Return the (X, Y) coordinate for the center point of the cell that contains the specified text.  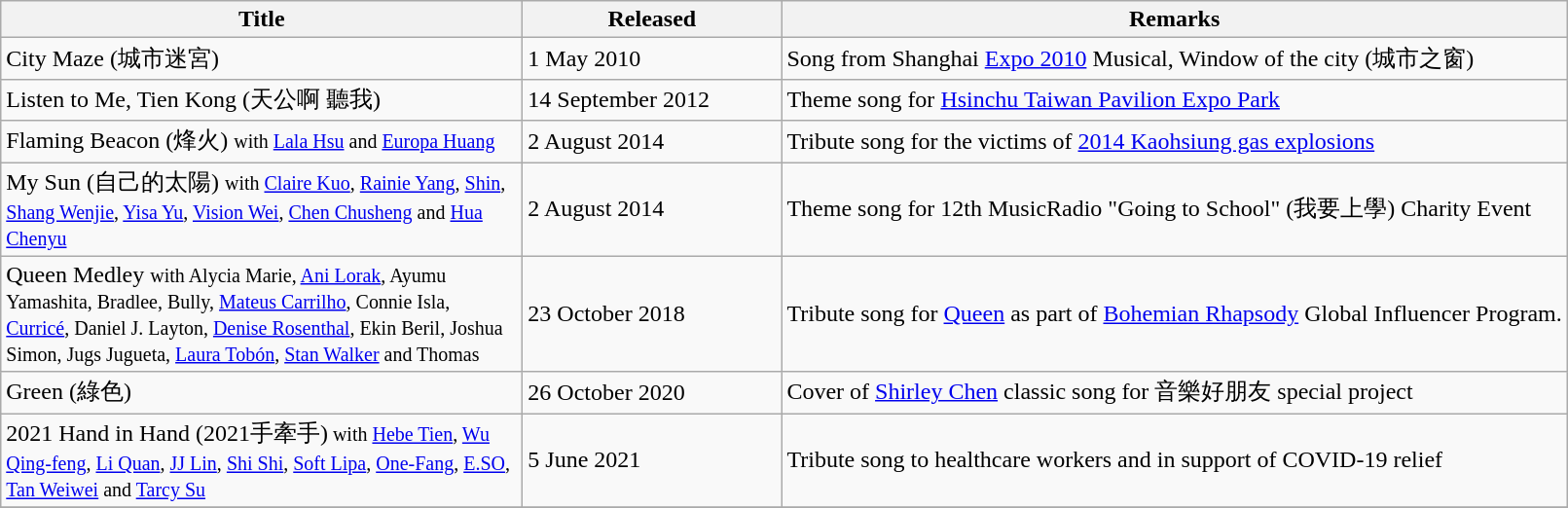
Cover of Shirley Chen classic song for 音樂好朋友 special project (1174, 393)
Theme song for Hsinchu Taiwan Pavilion Expo Park (1174, 99)
5 June 2021 (652, 461)
1 May 2010 (652, 58)
Flaming Beacon (烽火) with Lala Hsu and Europa Huang (262, 142)
Tribute song to healthcare workers and in support of COVID-19 relief (1174, 461)
Theme song for 12th MusicRadio "Going to School" (我要上學) Charity Event (1174, 208)
Title (262, 19)
Song from Shanghai Expo 2010 Musical, Window of the city (城市之窗) (1174, 58)
Tribute song for the victims of 2014 Kaohsiung gas explosions (1174, 142)
Green (綠色) (262, 393)
My Sun (自己的太陽) with Claire Kuo, Rainie Yang, Shin, Shang Wenjie, Yisa Yu, Vision Wei, Chen Chusheng and Hua Chenyu (262, 208)
Tribute song for Queen as part of Bohemian Rhapsody Global Influencer Program. (1174, 313)
Remarks (1174, 19)
26 October 2020 (652, 393)
2021 Hand in Hand (2021手牽手) with Hebe Tien, Wu Qing-feng, Li Quan, JJ Lin, Shi Shi, Soft Lipa, One-Fang, E.SO, Tan Weiwei and Tarcy Su (262, 461)
Listen to Me, Tien Kong (天公啊 聽我) (262, 99)
23 October 2018 (652, 313)
14 September 2012 (652, 99)
Released (652, 19)
City Maze (城市迷宮) (262, 58)
